For the text-containing cell, return its midpoint in (x, y) coordinate format. 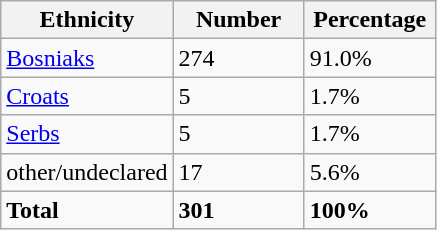
Number (238, 20)
Percentage (370, 20)
Serbs (87, 134)
other/undeclared (87, 172)
100% (370, 210)
17 (238, 172)
Total (87, 210)
Bosniaks (87, 58)
Ethnicity (87, 20)
301 (238, 210)
91.0% (370, 58)
274 (238, 58)
Croats (87, 96)
5.6% (370, 172)
